Provide the [X, Y] coordinate of the cell's center where the given text is located.  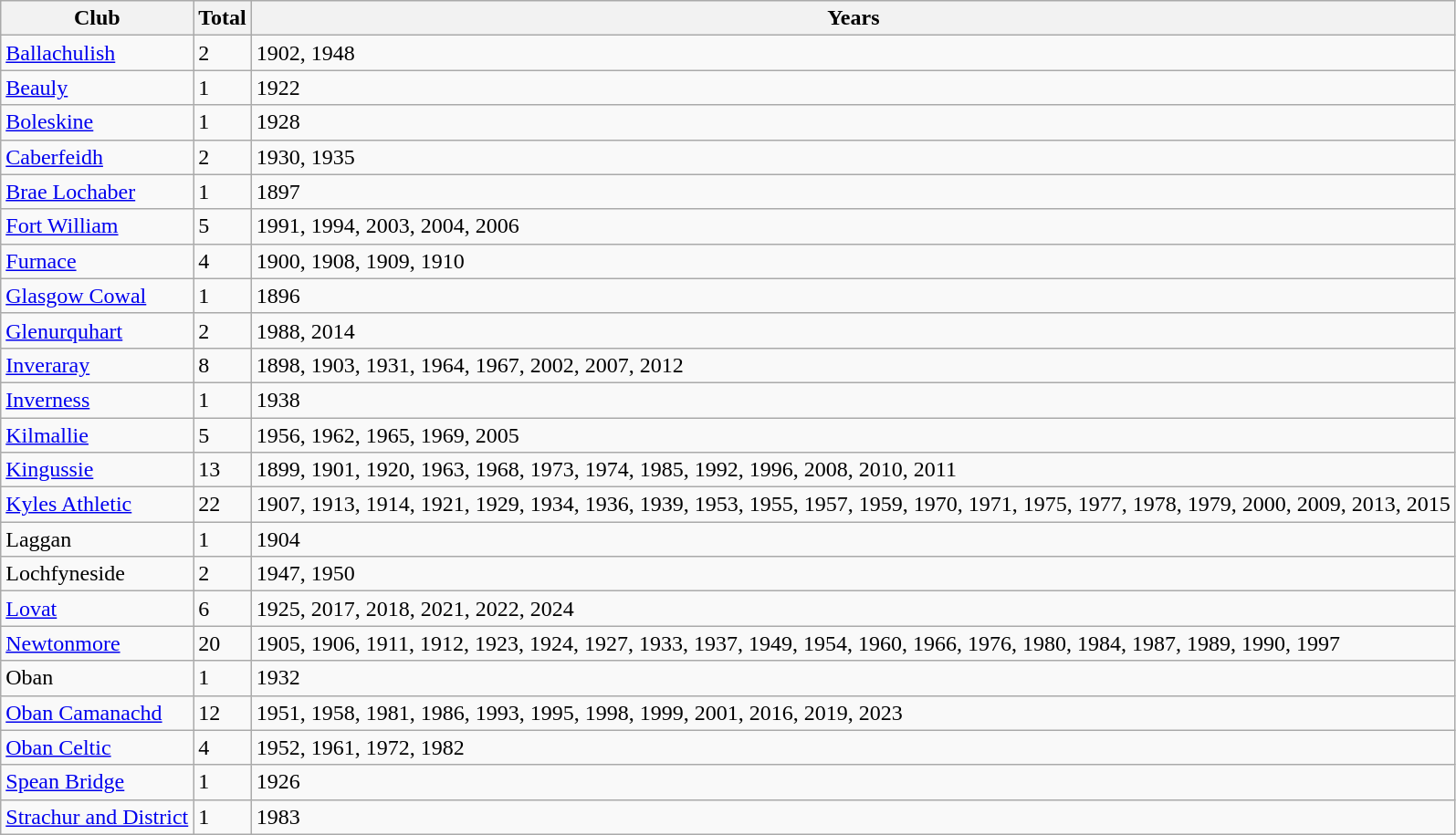
Kilmallie [97, 435]
1907, 1913, 1914, 1921, 1929, 1934, 1936, 1939, 1953, 1955, 1957, 1959, 1970, 1971, 1975, 1977, 1978, 1979, 2000, 2009, 2013, 2015 [853, 505]
Strachur and District [97, 817]
Beauly [97, 88]
1947, 1950 [853, 574]
1951, 1958, 1981, 1986, 1993, 1995, 1998, 1999, 2001, 2016, 2019, 2023 [853, 713]
Inverness [97, 400]
1938 [853, 400]
Kyles Athletic [97, 505]
1902, 1948 [853, 53]
Oban [97, 678]
1898, 1903, 1931, 1964, 1967, 2002, 2007, 2012 [853, 365]
1897 [853, 192]
1956, 1962, 1965, 1969, 2005 [853, 435]
1983 [853, 817]
8 [223, 365]
Glasgow Cowal [97, 296]
Oban Celtic [97, 747]
Ballachulish [97, 53]
Years [853, 18]
Club [97, 18]
Spean Bridge [97, 782]
1952, 1961, 1972, 1982 [853, 747]
1899, 1901, 1920, 1963, 1968, 1973, 1974, 1985, 1992, 1996, 2008, 2010, 2011 [853, 470]
22 [223, 505]
Glenurquhart [97, 330]
Lochfyneside [97, 574]
Fort William [97, 226]
1900, 1908, 1909, 1910 [853, 261]
Newtonmore [97, 643]
1991, 1994, 2003, 2004, 2006 [853, 226]
Kingussie [97, 470]
1930, 1935 [853, 157]
1926 [853, 782]
12 [223, 713]
Caberfeidh [97, 157]
6 [223, 609]
13 [223, 470]
1905, 1906, 1911, 1912, 1923, 1924, 1927, 1933, 1937, 1949, 1954, 1960, 1966, 1976, 1980, 1984, 1987, 1989, 1990, 1997 [853, 643]
Lovat [97, 609]
Boleskine [97, 122]
Oban Camanachd [97, 713]
Laggan [97, 539]
Furnace [97, 261]
1932 [853, 678]
Inveraray [97, 365]
Total [223, 18]
1896 [853, 296]
1922 [853, 88]
1925, 2017, 2018, 2021, 2022, 2024 [853, 609]
Brae Lochaber [97, 192]
1904 [853, 539]
1988, 2014 [853, 330]
1928 [853, 122]
20 [223, 643]
